Capture the cell that displays the provided text and extract its [X, Y] central coordinate. 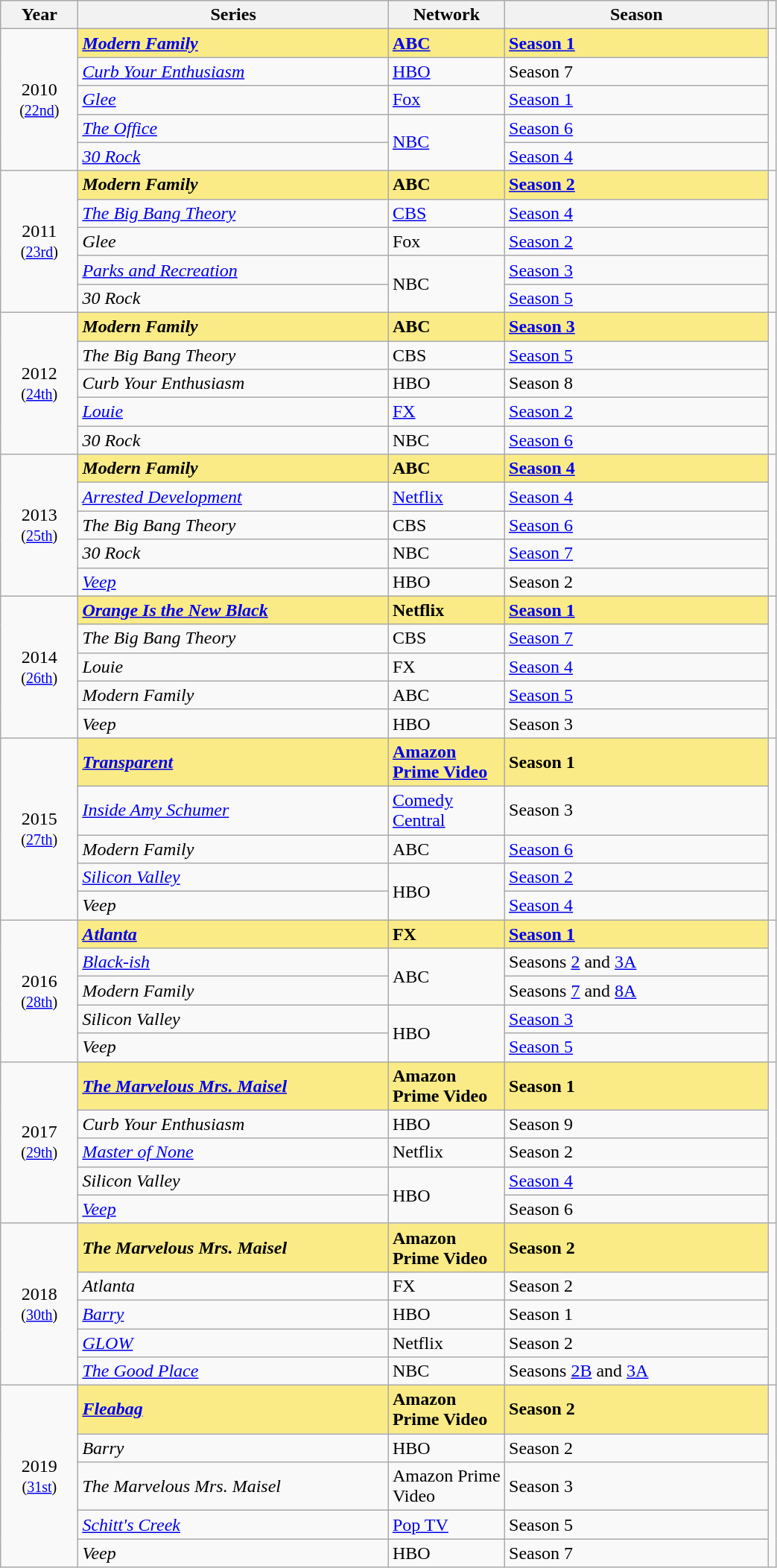
2015(27th) [39, 828]
Comedy Central [446, 810]
Network [446, 15]
Transparent [234, 761]
Pop TV [446, 1525]
Parks and Recreation [234, 270]
The Good Place [234, 1371]
2016(28th) [39, 991]
Season 8 [636, 384]
Seasons 2 and 3A [636, 962]
Seasons 7 and 8A [636, 991]
Inside Amy Schumer [234, 810]
GLOW [234, 1343]
2018(30th) [39, 1304]
Season [636, 15]
2017(29th) [39, 1143]
Season 9 [636, 1124]
Orange Is the New Black [234, 610]
Black-ish [234, 962]
2010(22nd) [39, 100]
Schitt's Creek [234, 1525]
The Office [234, 128]
Arrested Development [234, 497]
2019(31st) [39, 1476]
2013(25th) [39, 525]
Fleabag [234, 1409]
Series [234, 15]
2011(23rd) [39, 241]
Year [39, 15]
2014(26th) [39, 667]
Master of None [234, 1152]
Seasons 2B and 3A [636, 1371]
2012(24th) [39, 383]
